Search for the cell housing the specified text and yield its [x, y] center coordinate. 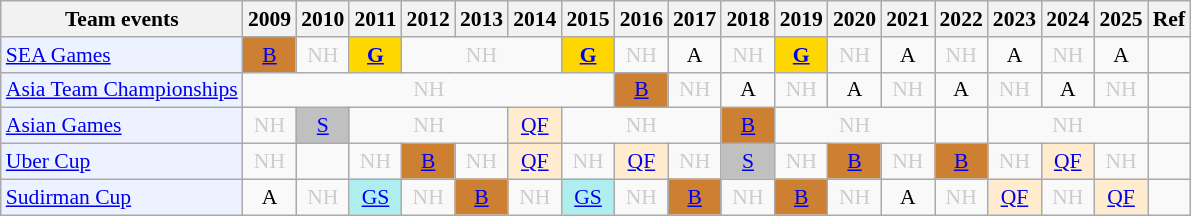
2019 [802, 19]
2021 [908, 19]
Team events [122, 19]
Ref [1169, 19]
Sudirman Cup [122, 197]
2010 [322, 19]
2012 [428, 19]
2023 [1014, 19]
Uber Cup [122, 162]
2020 [854, 19]
2009 [270, 19]
2024 [1068, 19]
2013 [482, 19]
2025 [1120, 19]
Asian Games [122, 126]
2011 [375, 19]
2016 [642, 19]
SEA Games [122, 55]
2014 [534, 19]
2015 [588, 19]
2022 [960, 19]
2018 [748, 19]
Asia Team Championships [122, 90]
2017 [694, 19]
